Search for the cell housing the specified text and yield its [X, Y] center coordinate. 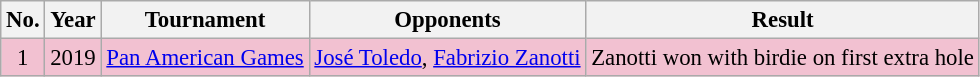
José Toledo, Fabrizio Zanotti [448, 58]
2019 [73, 58]
Year [73, 20]
Result [782, 20]
Pan American Games [205, 58]
No. [23, 20]
Zanotti won with birdie on first extra hole [782, 58]
Opponents [448, 20]
Tournament [205, 20]
1 [23, 58]
